Pinpoint the cell where the given text exists, returning its [x, y] midpoint coordinate. 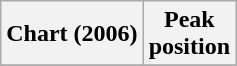
Peakposition [189, 34]
Chart (2006) [72, 34]
